Determine the (x, y) coordinate at the center of the cell enclosing the given text.  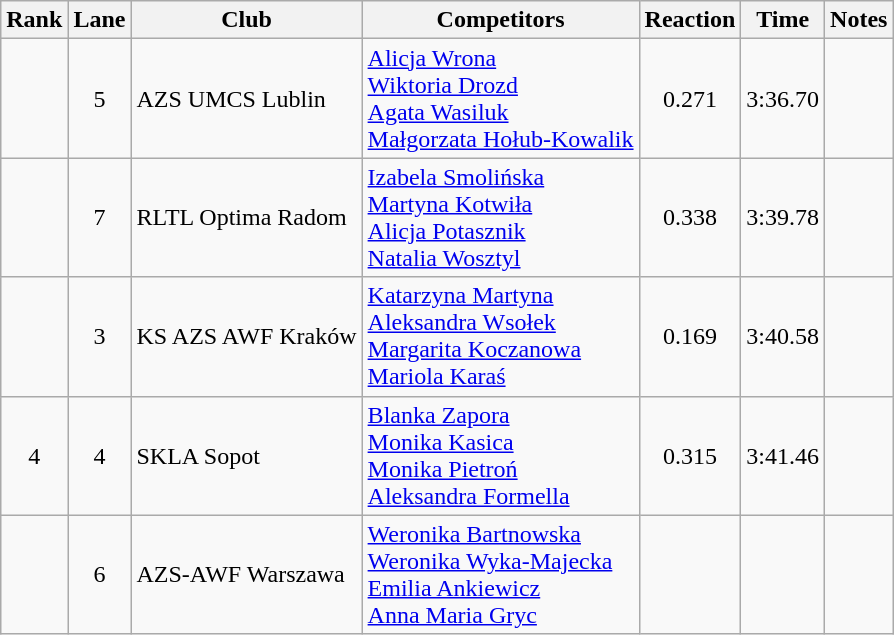
SKLA Sopot (246, 456)
3:41.46 (783, 456)
6 (100, 574)
Lane (100, 20)
AZS-AWF Warszawa (246, 574)
Izabela SmolińskaMartyna KotwiłaAlicja PotasznikNatalia Wosztyl (500, 218)
Competitors (500, 20)
Rank (34, 20)
0.315 (690, 456)
Notes (859, 20)
0.338 (690, 218)
3:36.70 (783, 98)
AZS UMCS Lublin (246, 98)
Alicja WronaWiktoria DrozdAgata WasilukMałgorzata Hołub-Kowalik (500, 98)
Katarzyna MartynaAleksandra WsołekMargarita KoczanowaMariola Karaś (500, 336)
Blanka ZaporaMonika KasicaMonika PietrońAleksandra Formella (500, 456)
0.271 (690, 98)
3:40.58 (783, 336)
7 (100, 218)
RLTL Optima Radom (246, 218)
0.169 (690, 336)
Weronika BartnowskaWeronika Wyka-MajeckaEmilia AnkiewiczAnna Maria Gryc (500, 574)
3:39.78 (783, 218)
KS AZS AWF Kraków (246, 336)
Club (246, 20)
Time (783, 20)
3 (100, 336)
5 (100, 98)
Reaction (690, 20)
